Return [x, y] of the center of cell containing provided text 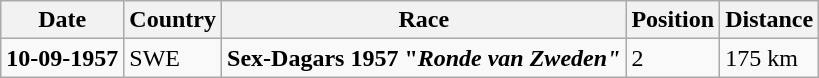
Race [424, 20]
Position [673, 20]
10-09-1957 [62, 58]
175 km [770, 58]
SWE [173, 58]
Distance [770, 20]
Sex-Dagars 1957 "Ronde van Zweden" [424, 58]
2 [673, 58]
Date [62, 20]
Country [173, 20]
